Output the [x, y] coordinate of the center of the cell containing the given text.  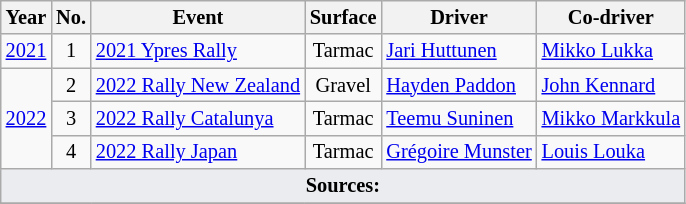
Surface [343, 17]
Mikko Lukka [611, 51]
2022 Rally New Zealand [198, 85]
2021 Ypres Rally [198, 51]
Year [26, 17]
1 [71, 51]
2021 [26, 51]
Sources: [343, 186]
2022 [26, 118]
John Kennard [611, 85]
2 [71, 85]
Mikko Markkula [611, 118]
Teemu Suninen [458, 118]
Driver [458, 17]
Event [198, 17]
2022 Rally Catalunya [198, 118]
Gravel [343, 85]
Grégoire Munster [458, 152]
Co-driver [611, 17]
2022 Rally Japan [198, 152]
4 [71, 152]
Louis Louka [611, 152]
Hayden Paddon [458, 85]
No. [71, 17]
3 [71, 118]
Jari Huttunen [458, 51]
